Return the [X, Y] coordinate for the center point of the cell that contains the specified text.  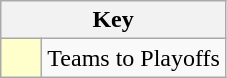
Key [114, 20]
Teams to Playoffs [134, 58]
